Return (x, y) of the center of cell containing provided text 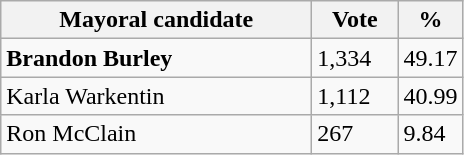
9.84 (430, 134)
Ron McClain (156, 134)
267 (355, 134)
Brandon Burley (156, 58)
1,334 (355, 58)
1,112 (355, 96)
40.99 (430, 96)
% (430, 20)
Vote (355, 20)
Karla Warkentin (156, 96)
Mayoral candidate (156, 20)
49.17 (430, 58)
